Find where the given text appears and provide that cell's center as [X, Y] coordinate. 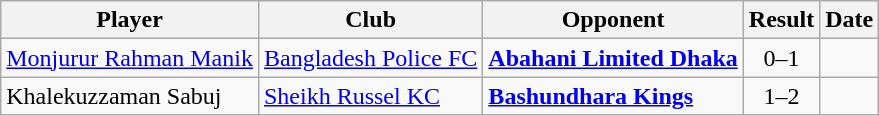
1–2 [781, 96]
Player [130, 20]
Opponent [613, 20]
Khalekuzzaman Sabuj [130, 96]
Monjurur Rahman Manik [130, 58]
Club [370, 20]
Result [781, 20]
Bangladesh Police FC [370, 58]
0–1 [781, 58]
Bashundhara Kings [613, 96]
Abahani Limited Dhaka [613, 58]
Sheikh Russel KC [370, 96]
Date [850, 20]
